Identify which cell holds the provided text, then report its (x, y) central coordinate. 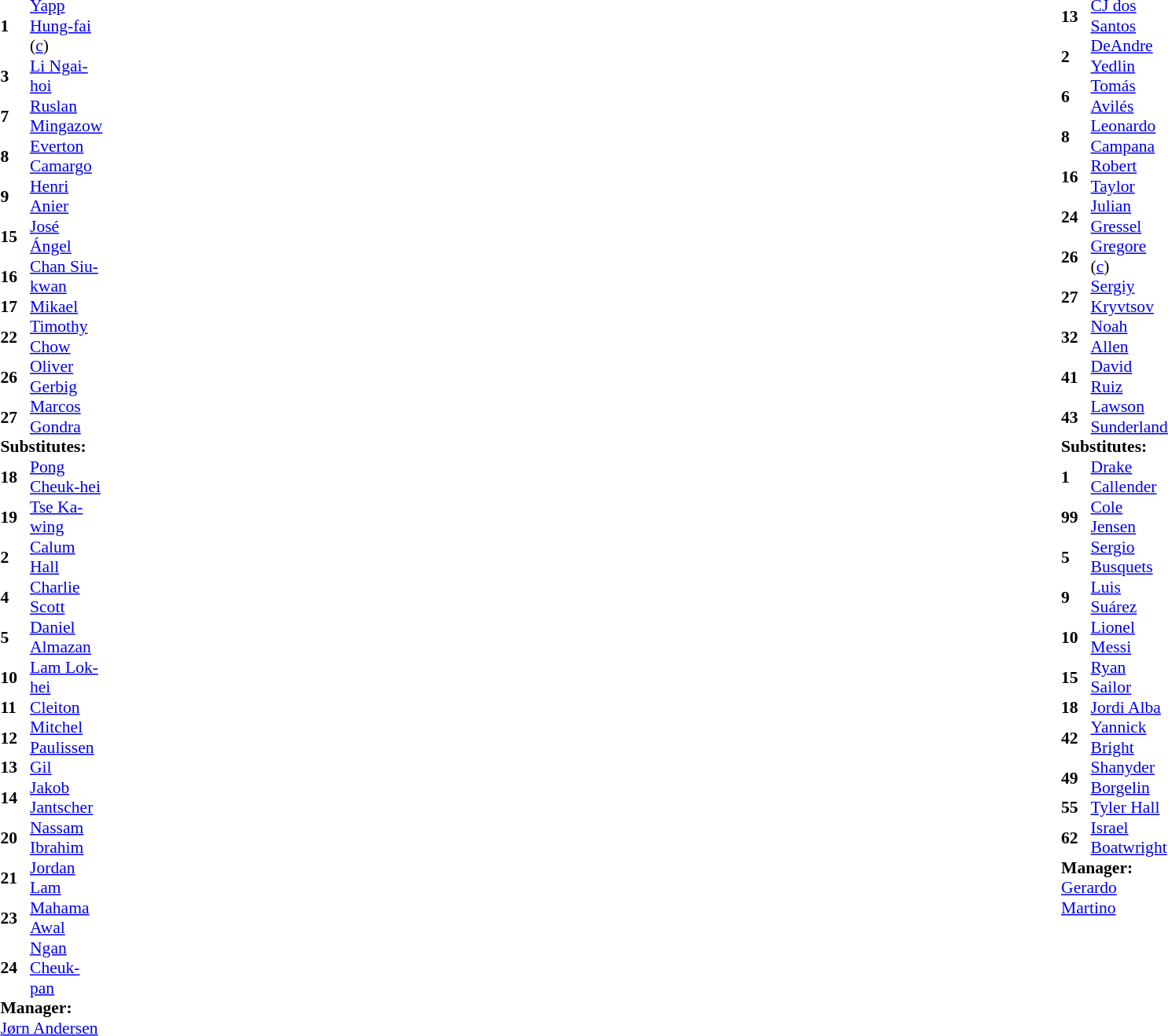
Jordan Lam (66, 877)
Jordi Alba (1129, 707)
13 (15, 768)
Yannick Bright (1129, 737)
Tse Ka-wing (66, 517)
4 (15, 597)
55 (1076, 807)
43 (1076, 417)
Ngan Cheuk-pan (66, 968)
Lionel Messi (1129, 637)
Henri Anier (66, 197)
6 (1076, 96)
17 (15, 307)
Timothy Chow (66, 336)
14 (15, 797)
Lam Lok-hei (66, 678)
Marcos Gondra (66, 417)
Cole Jensen (1129, 517)
Charlie Scott (66, 597)
Oliver Gerbig (66, 377)
Sergiy Kryvtsov (1129, 297)
Ryan Sailor (1129, 678)
41 (1076, 377)
1 (1076, 476)
32 (1076, 336)
12 (15, 737)
99 (1076, 517)
Jakob Jantscher (66, 797)
David Ruiz (1129, 377)
Nassam Ibrahim (66, 838)
Robert Taylor (1129, 176)
Israel Boatwright (1129, 838)
21 (15, 877)
Gregore (c) (1129, 256)
Ruslan Mingazow (66, 116)
Chan Siu-kwan (66, 277)
19 (15, 517)
Tyler Hall (1129, 807)
Mahama Awal (66, 918)
20 (15, 838)
Drake Callender (1129, 476)
Pong Cheuk-hei (66, 476)
Everton Camargo (66, 156)
José Ángel (66, 236)
Cleiton (66, 707)
Gerardo Martino (1115, 898)
Gil (66, 768)
22 (15, 336)
62 (1076, 838)
Mitchel Paulissen (66, 737)
Lawson Sunderland (1129, 417)
DeAndre Yedlin (1129, 57)
Leonardo Campana (1129, 137)
Li Ngai-hoi (66, 75)
23 (15, 918)
Luis Suárez (1129, 597)
Mikael (66, 307)
Calum Hall (66, 557)
7 (15, 116)
Shanyder Borgelin (1129, 778)
Daniel Almazan (66, 637)
Tomás Avilés (1129, 96)
Julian Gressel (1129, 217)
49 (1076, 778)
11 (15, 707)
Noah Allen (1129, 336)
Sergio Busquets (1129, 557)
42 (1076, 737)
3 (15, 75)
